Detect which cell encompasses the target text, then output its [X, Y] center coordinate. 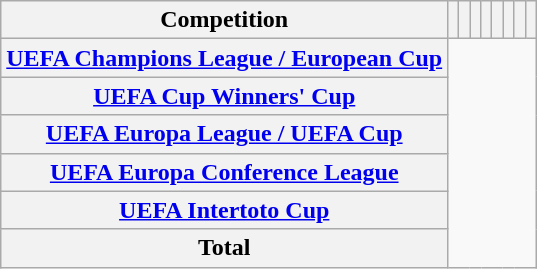
UEFA Europa League / UEFA Cup [224, 134]
UEFA Intertoto Cup [224, 210]
UEFA Champions League / European Cup [224, 58]
UEFA Europa Conference League [224, 172]
Total [224, 248]
Competition [224, 20]
UEFA Cup Winners' Cup [224, 96]
